Extract the [X, Y] coordinate from the center of the cell holding the provided text.  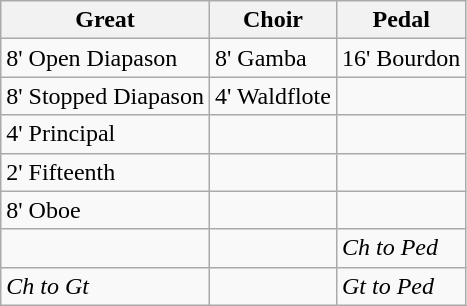
8' Oboe [106, 210]
Choir [272, 20]
8' Gamba [272, 58]
Pedal [400, 20]
Ch to Ped [400, 248]
2' Fifteenth [106, 172]
4' Waldflote [272, 96]
Gt to Ped [400, 286]
8' Stopped Diapason [106, 96]
4' Principal [106, 134]
Ch to Gt [106, 286]
16' Bourdon [400, 58]
Great [106, 20]
8' Open Diapason [106, 58]
